Output the (X, Y) coordinate of the center of the cell containing the given text.  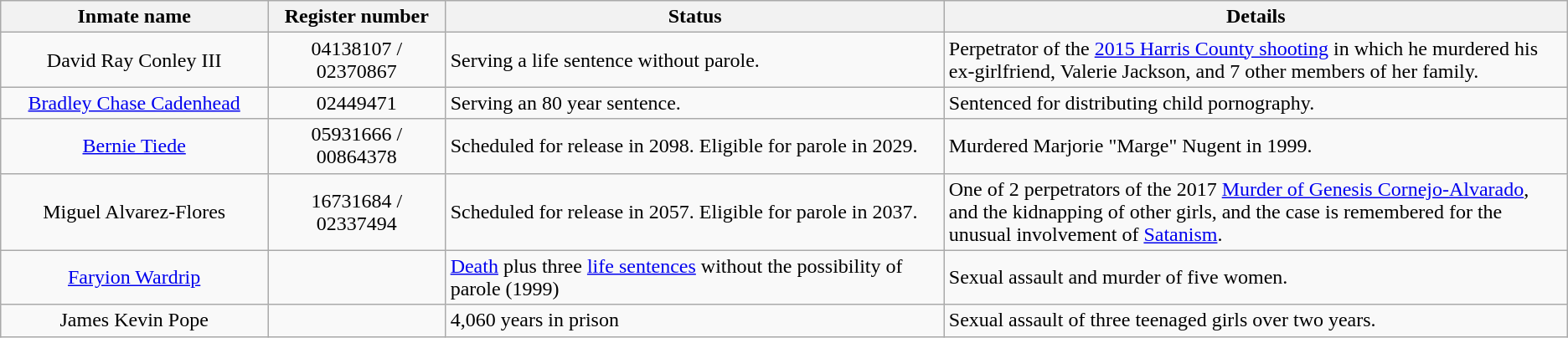
02449471 (357, 103)
Death plus three life sentences without the possibility of parole (1999) (695, 278)
Perpetrator of the 2015 Harris County shooting in which he murdered his ex-girlfriend, Valerie Jackson, and 7 other members of her family. (1256, 60)
James Kevin Pope (134, 320)
Scheduled for release in 2057. Eligible for parole in 2037. (695, 212)
Sentenced for distributing child pornography. (1256, 103)
Sexual assault and murder of five women. (1256, 278)
Bernie Tiede (134, 146)
Murdered Marjorie "Marge" Nugent in 1999. (1256, 146)
Details (1256, 17)
Scheduled for release in 2098. Eligible for parole in 2029. (695, 146)
Sexual assault of three teenaged girls over two years. (1256, 320)
04138107 / 02370867 (357, 60)
05931666 / 00864378 (357, 146)
David Ray Conley III (134, 60)
Bradley Chase Cadenhead (134, 103)
Faryion Wardrip (134, 278)
Register number (357, 17)
4,060 years in prison (695, 320)
Miguel Alvarez-Flores (134, 212)
16731684 / 02337494 (357, 212)
Inmate name (134, 17)
Status (695, 17)
Serving an 80 year sentence. (695, 103)
Serving a life sentence without parole. (695, 60)
